Output the [X, Y] coordinate of the center of the cell containing the given text.  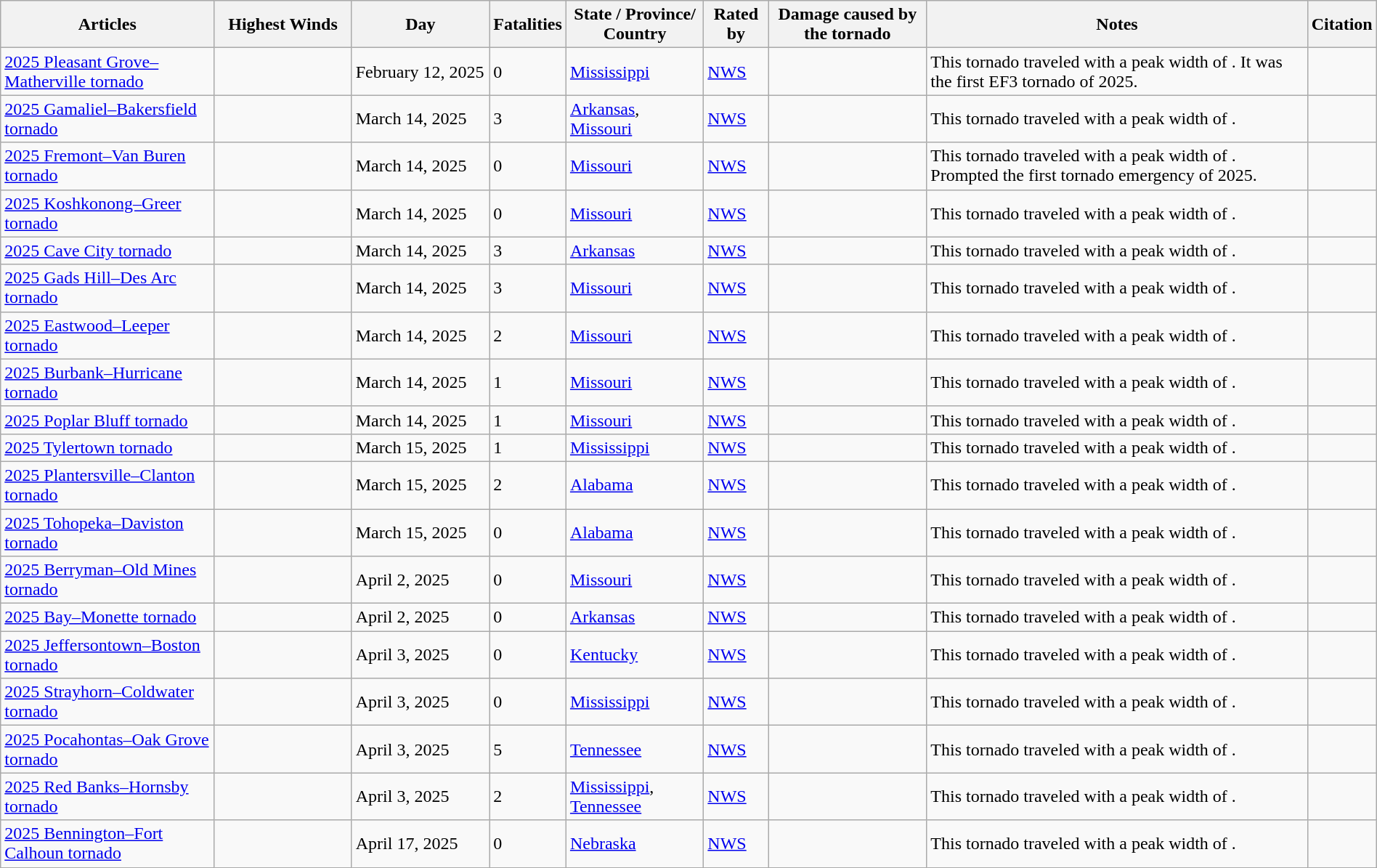
Mississippi, Tennessee [635, 796]
Nebraska [635, 844]
2025 Strayhorn–Coldwater tornado [107, 702]
2025 Eastwood–Leeper tornado [107, 336]
2025 Tylertown tornado [107, 447]
2025 Poplar Bluff tornado [107, 420]
2025 Gamaliel–Bakersfield tornado [107, 119]
This tornado traveled with a peak width of . Prompted the first tornado emergency of 2025. [1117, 166]
2025 Cave City tornado [107, 251]
This tornado traveled with a peak width of . It was the first EF3 tornado of 2025. [1117, 71]
2025 Tohopeka–Daviston tornado [107, 532]
Kentucky [635, 655]
Day [420, 25]
2025 Plantersville–Clanton tornado [107, 485]
2025 Pleasant Grove–Matherville tornado [107, 71]
Highest Winds [283, 25]
2025 Berryman–Old Mines tornado [107, 580]
Tennessee [635, 750]
2025 Koshkonong–Greer tornado [107, 214]
Damage caused by the tornado [848, 25]
2025 Fremont–Van Buren tornado [107, 166]
5 [528, 750]
2025 Bay–Monette tornado [107, 617]
Citation [1342, 25]
Articles [107, 25]
2025 Jeffersontown–Boston tornado [107, 655]
Arkansas, Missouri [635, 119]
2025 Burbank–Hurricane tornado [107, 382]
Notes [1117, 25]
February 12, 2025 [420, 71]
2025 Pocahontas–Oak Grove tornado [107, 750]
2025 Gads Hill–Des Arc tornado [107, 288]
Fatalities [528, 25]
State / Province/ Country [635, 25]
2025 Red Banks–Hornsby tornado [107, 796]
Rated by [736, 25]
April 17, 2025 [420, 844]
2025 Bennington–Fort Calhoun tornado [107, 844]
